Find where the given text appears and provide that cell's center as [X, Y] coordinate. 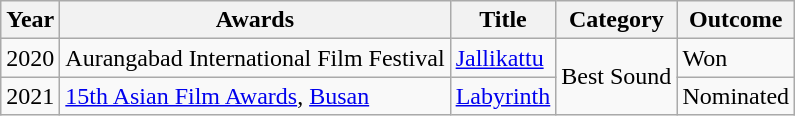
2021 [30, 96]
Jallikattu [503, 58]
Year [30, 20]
Category [616, 20]
Won [736, 58]
Outcome [736, 20]
Aurangabad International Film Festival [255, 58]
Title [503, 20]
Nominated [736, 96]
Awards [255, 20]
15th Asian Film Awards, Busan [255, 96]
2020 [30, 58]
Labyrinth [503, 96]
Best Sound [616, 77]
